Locate the cell with the specified text and output its (X, Y) center coordinate. 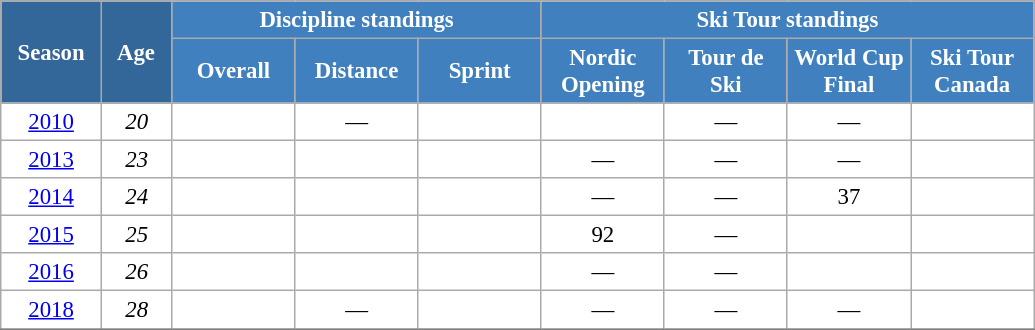
Discipline standings (356, 20)
Age (136, 52)
28 (136, 310)
Ski Tour standings (787, 20)
NordicOpening (602, 72)
Tour deSki (726, 72)
25 (136, 235)
Sprint (480, 72)
2016 (52, 273)
2013 (52, 160)
Overall (234, 72)
Distance (356, 72)
26 (136, 273)
Season (52, 52)
92 (602, 235)
24 (136, 197)
2010 (52, 122)
World CupFinal (848, 72)
Ski TourCanada (972, 72)
2015 (52, 235)
2018 (52, 310)
20 (136, 122)
23 (136, 160)
2014 (52, 197)
37 (848, 197)
